Identify which cell holds the provided text, then report its [X, Y] central coordinate. 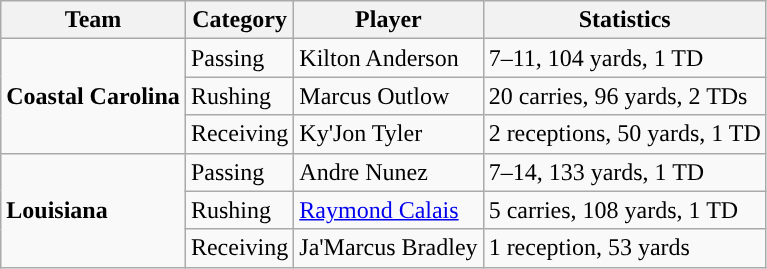
Statistics [624, 20]
Raymond Calais [388, 210]
Ja'Marcus Bradley [388, 248]
Ky'Jon Tyler [388, 134]
5 carries, 108 yards, 1 TD [624, 210]
7–14, 133 yards, 1 TD [624, 172]
Kilton Anderson [388, 58]
Marcus Outlow [388, 96]
20 carries, 96 yards, 2 TDs [624, 96]
Category [239, 20]
2 receptions, 50 yards, 1 TD [624, 134]
Team [94, 20]
1 reception, 53 yards [624, 248]
Louisiana [94, 210]
Coastal Carolina [94, 96]
Player [388, 20]
Andre Nunez [388, 172]
7–11, 104 yards, 1 TD [624, 58]
